Identify which cell holds the provided text, then report its [X, Y] central coordinate. 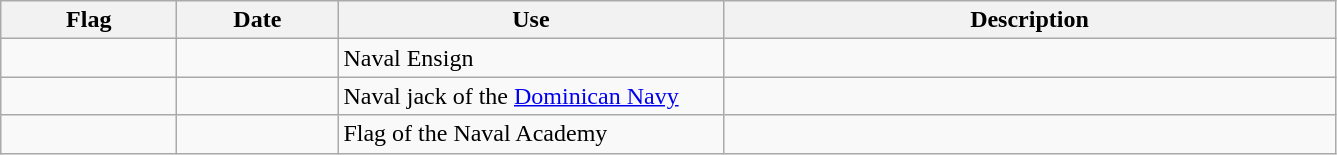
Naval jack of the Dominican Navy [531, 96]
Date [258, 20]
Description [1030, 20]
Naval Ensign [531, 58]
Flag of the Naval Academy [531, 134]
Use [531, 20]
Flag [89, 20]
